Identify which cell holds the provided text, then report its (X, Y) central coordinate. 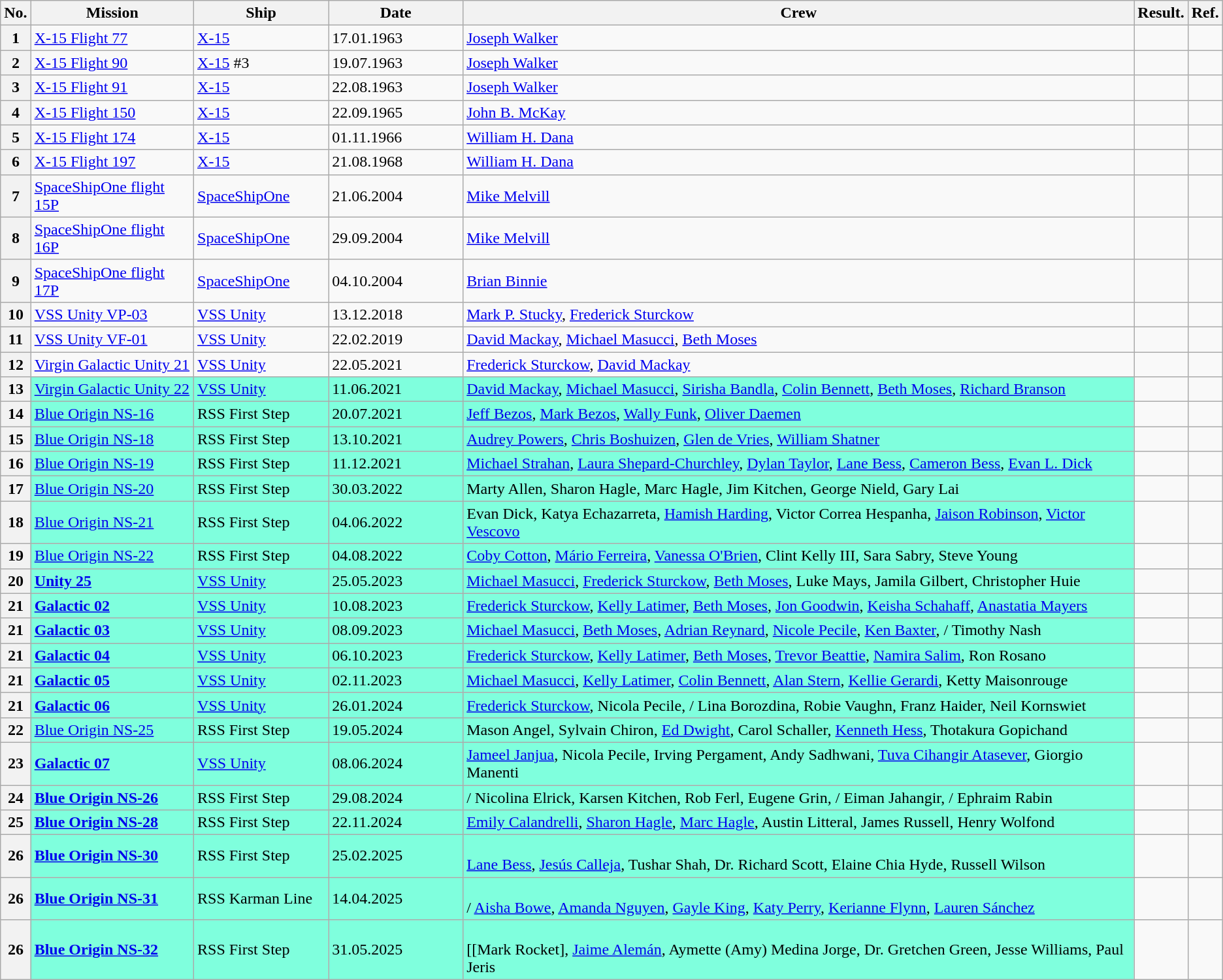
29.09.2004 (396, 238)
X-15 Flight 77 (112, 38)
VSS Unity VF-01 (112, 339)
Mason Angel, Sylvain Chiron, Ed Dwight, Carol Schaller, Kenneth Hess, Thotakura Gopichand (798, 730)
01.11.1966 (396, 137)
Frederick Sturckow, David Mackay (798, 364)
David Mackay, Michael Masucci, Sirisha Bandla, Colin Bennett, Beth Moses, Richard Branson (798, 389)
19 (16, 556)
18 (16, 523)
Date (396, 13)
08.09.2023 (396, 630)
Marty Allen, Sharon Hagle, Marc Hagle, Jim Kitchen, George Nield, Gary Lai (798, 489)
Blue Origin NS-32 (112, 950)
21.06.2004 (396, 196)
22.09.1965 (396, 112)
Blue Origin NS-30 (112, 856)
Galactic 05 (112, 680)
04.08.2022 (396, 556)
Galactic 03 (112, 630)
6 (16, 162)
Galactic 02 (112, 606)
X-15 Flight 174 (112, 137)
10 (16, 314)
22.05.2021 (396, 364)
Blue Origin NS-22 (112, 556)
1 (16, 38)
04.06.2022 (396, 523)
Blue Origin NS-31 (112, 899)
22.08.1963 (396, 88)
9 (16, 281)
X-15 Flight 197 (112, 162)
VSS Unity VP-03 (112, 314)
No. (16, 13)
Frederick Sturckow, Kelly Latimer, Beth Moses, Trevor Beattie, Namira Salim, Ron Rosano (798, 655)
Audrey Powers, Chris Boshuizen, Glen de Vries, William Shatner (798, 439)
Virgin Galactic Unity 21 (112, 364)
Blue Origin NS-28 (112, 823)
SpaceShipOne flight 16P (112, 238)
11 (16, 339)
20 (16, 581)
Jeff Bezos, Mark Bezos, Wally Funk, Oliver Daemen (798, 414)
10.08.2023 (396, 606)
13 (16, 389)
19.05.2024 (396, 730)
14.04.2025 (396, 899)
26.01.2024 (396, 705)
Michael Masucci, Frederick Sturckow, Beth Moses, Luke Mays, Jamila Gilbert, Christopher Huie (798, 581)
5 (16, 137)
15 (16, 439)
25 (16, 823)
/ Aisha Bowe, Amanda Nguyen, Gayle King, Katy Perry, Kerianne Flynn, Lauren Sánchez (798, 899)
X-15 Flight 91 (112, 88)
Michael Masucci, Beth Moses, Adrian Reynard, Nicole Pecile, Ken Baxter, / Timothy Nash (798, 630)
13.12.2018 (396, 314)
SpaceShipOne flight 15P (112, 196)
Blue Origin NS-19 (112, 464)
08.06.2024 (396, 763)
X-15 #3 (261, 63)
7 (16, 196)
12 (16, 364)
31.05.2025 (396, 950)
/ Nicolina Elrick, Karsen Kitchen, Rob Ferl, Eugene Grin, / Eiman Jahangir, / Ephraim Rabin (798, 798)
17.01.1963 (396, 38)
06.10.2023 (396, 655)
Blue Origin NS-20 (112, 489)
Blue Origin NS-25 (112, 730)
14 (16, 414)
X-15 Flight 150 (112, 112)
Michael Masucci, Kelly Latimer, Colin Bennett, Alan Stern, Kellie Gerardi, Ketty Maisonrouge (798, 680)
21.08.1968 (396, 162)
22 (16, 730)
13.10.2021 (396, 439)
Frederick Sturckow, Nicola Pecile, / Lina Borozdina, Robie Vaughn, Franz Haider, Neil Kornswiet (798, 705)
John B. McKay (798, 112)
20.07.2021 (396, 414)
02.11.2023 (396, 680)
Blue Origin NS-16 (112, 414)
Jameel Janjua, Nicola Pecile, Irving Pergament, Andy Sadhwani, Tuva Cihangir Atasever, Giorgio Manenti (798, 763)
24 (16, 798)
Coby Cotton, Mário Ferreira, Vanessa O'Brien, Clint Kelly III, Sara Sabry, Steve Young (798, 556)
Crew (798, 13)
Galactic 04 (112, 655)
David Mackay, Michael Masucci, Beth Moses (798, 339)
Mission (112, 13)
Blue Origin NS-18 (112, 439)
Brian Binnie (798, 281)
Michael Strahan, Laura Shepard-Churchley, Dylan Taylor, Lane Bess, Cameron Bess, Evan L. Dick (798, 464)
Lane Bess, Jesús Calleja, Tushar Shah, Dr. Richard Scott, Elaine Chia Hyde, Russell Wilson (798, 856)
SpaceShipOne flight 17P (112, 281)
Galactic 07 (112, 763)
Evan Dick, Katya Echazarreta, Hamish Harding, Victor Correa Hespanha, Jaison Robinson, Victor Vescovo (798, 523)
Emily Calandrelli, Sharon Hagle, Marc Hagle, Austin Litteral, James Russell, Henry Wolfond (798, 823)
16 (16, 464)
11.12.2021 (396, 464)
X-15 Flight 90 (112, 63)
11.06.2021 (396, 389)
19.07.1963 (396, 63)
4 (16, 112)
Ship (261, 13)
8 (16, 238)
25.02.2025 (396, 856)
Unity 25 (112, 581)
3 (16, 88)
Blue Origin NS-21 (112, 523)
23 (16, 763)
Virgin Galactic Unity 22 (112, 389)
Blue Origin NS-26 (112, 798)
RSS Karman Line (261, 899)
Ref. (1205, 13)
04.10.2004 (396, 281)
25.05.2023 (396, 581)
[[Mark Rocket], Jaime Alemán, Aymette (Amy) Medina Jorge, Dr. Gretchen Green, Jesse Williams, Paul Jeris (798, 950)
Result. (1161, 13)
Frederick Sturckow, Kelly Latimer, Beth Moses, Jon Goodwin, Keisha Schahaff, Anastatia Mayers (798, 606)
17 (16, 489)
2 (16, 63)
22.02.2019 (396, 339)
Galactic 06 (112, 705)
29.08.2024 (396, 798)
22.11.2024 (396, 823)
30.03.2022 (396, 489)
Mark P. Stucky, Frederick Sturckow (798, 314)
